Detect which cell encompasses the target text, then output its (x, y) center coordinate. 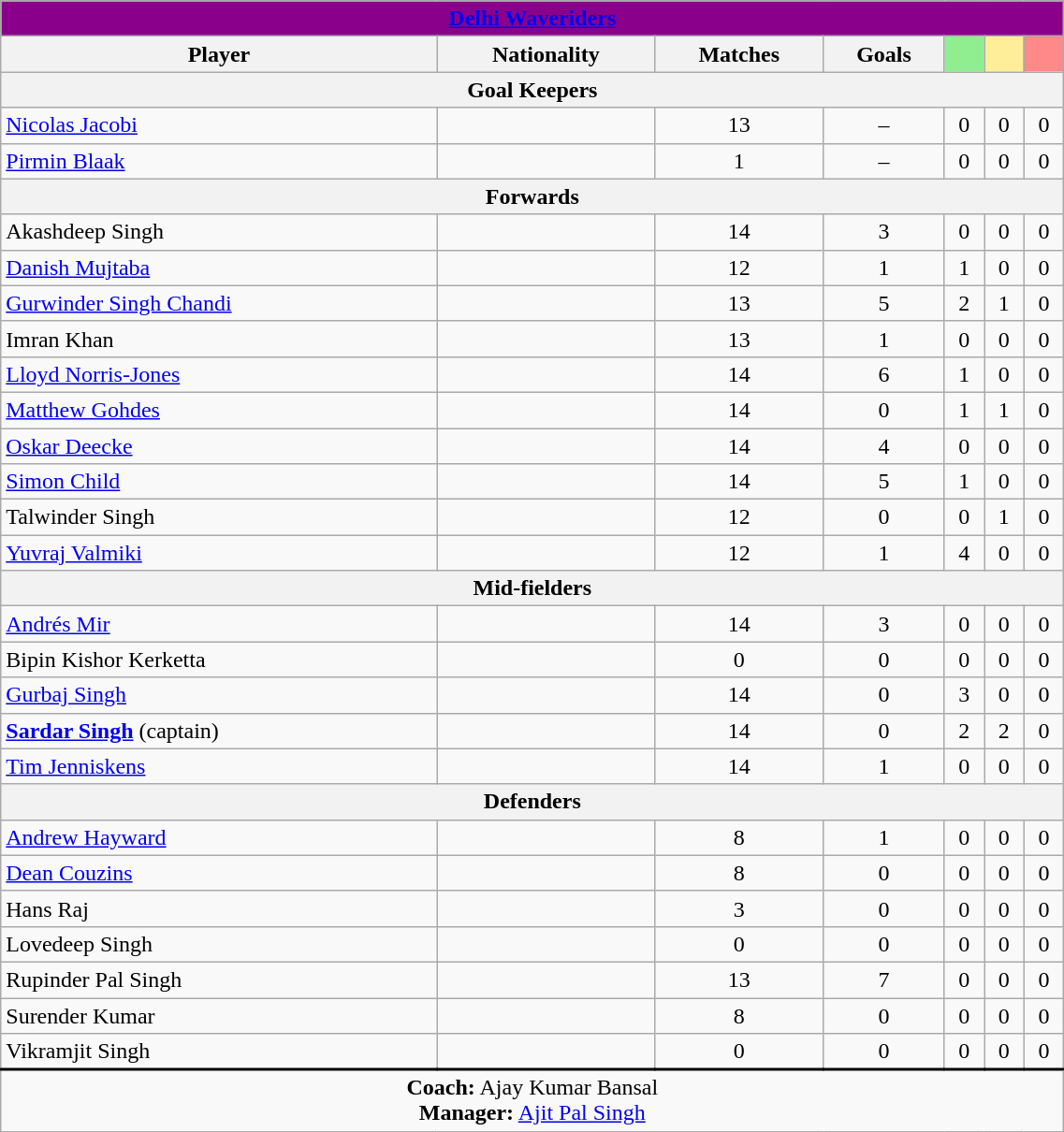
Simon Child (219, 482)
Nationality (546, 54)
Mid-fielders (532, 588)
Andrés Mir (219, 624)
Coach: Ajay Kumar Bansal Manager: Ajit Pal Singh (532, 1100)
Rupinder Pal Singh (219, 980)
Dean Couzins (219, 873)
7 (883, 980)
Yuvraj Valmiki (219, 553)
Lloyd Norris-Jones (219, 374)
Lovedeep Singh (219, 944)
Goals (883, 54)
Surender Kumar (219, 1015)
Forwards (532, 196)
Matches (739, 54)
Nicolas Jacobi (219, 125)
Tim Jenniskens (219, 766)
Gurbaj Singh (219, 695)
Player (219, 54)
Matthew Gohdes (219, 410)
Danish Mujtaba (219, 268)
Pirmin Blaak (219, 161)
Vikramjit Singh (219, 1052)
Andrew Hayward (219, 837)
Delhi Waveriders (532, 19)
Hans Raj (219, 908)
Defenders (532, 802)
6 (883, 374)
Bipin Kishor Kerketta (219, 660)
Gurwinder Singh Chandi (219, 303)
Talwinder Singh (219, 517)
Goal Keepers (532, 90)
Imran Khan (219, 339)
Sardar Singh (captain) (219, 731)
Akashdeep Singh (219, 232)
Oskar Deecke (219, 446)
